Search for the cell housing the specified text and yield its [x, y] center coordinate. 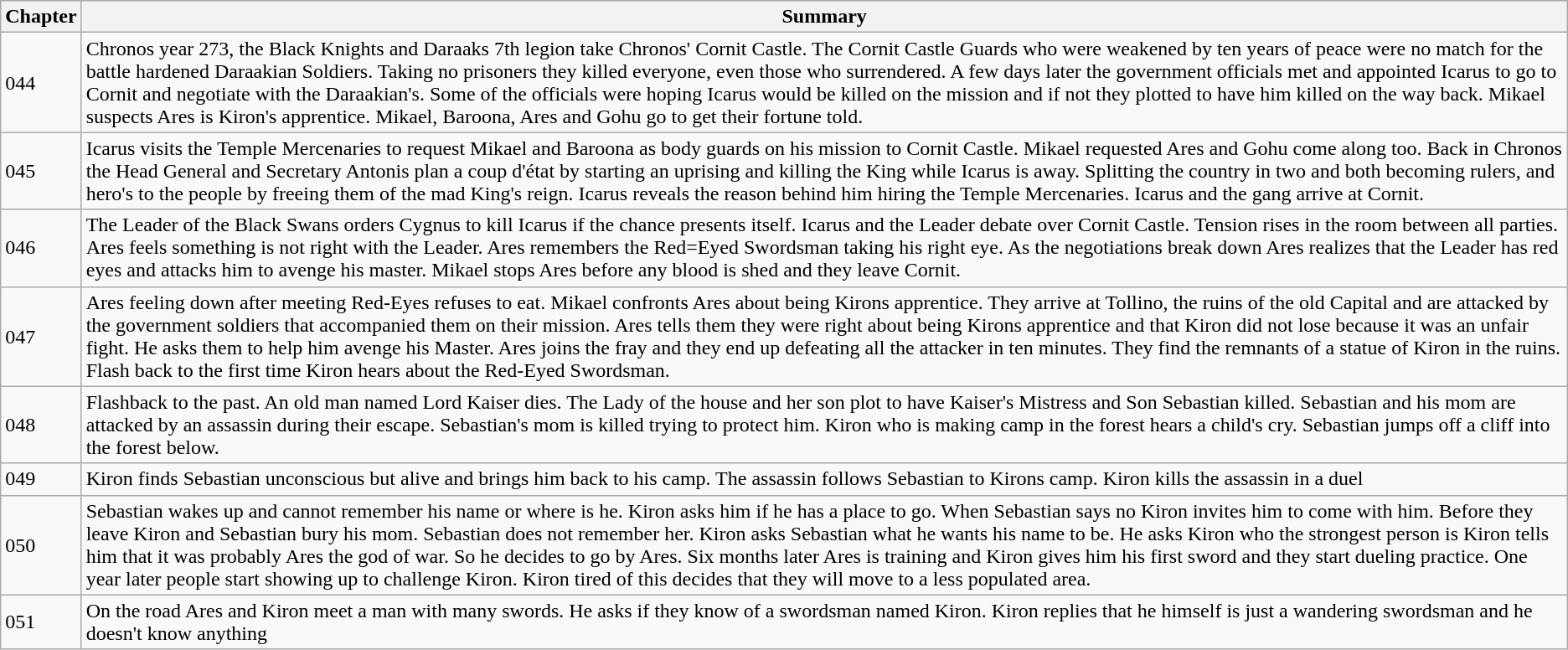
044 [41, 82]
051 [41, 622]
047 [41, 337]
048 [41, 425]
045 [41, 171]
Summary [824, 17]
049 [41, 479]
Chapter [41, 17]
046 [41, 248]
050 [41, 544]
